Capture the cell that displays the provided text and extract its (X, Y) central coordinate. 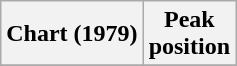
Peakposition (189, 34)
Chart (1979) (72, 34)
